Capture the cell that displays the provided text and extract its (X, Y) central coordinate. 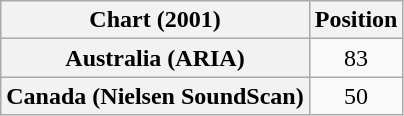
50 (356, 96)
Chart (2001) (155, 20)
Canada (Nielsen SoundScan) (155, 96)
Australia (ARIA) (155, 58)
83 (356, 58)
Position (356, 20)
